Return [X, Y] of the center of cell containing provided text 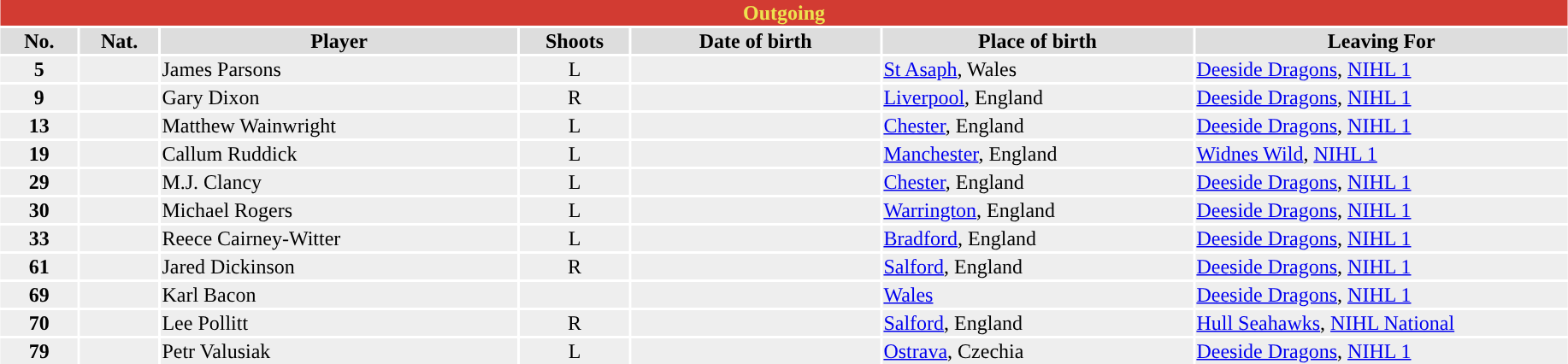
Player [339, 41]
Leaving For [1382, 41]
79 [39, 351]
Karl Bacon [339, 295]
70 [39, 323]
Reece Cairney-Witter [339, 238]
Warrington, England [1038, 210]
Wales [1038, 295]
Gary Dixon [339, 97]
Jared Dickinson [339, 267]
33 [39, 238]
James Parsons [339, 69]
Hull Seahawks, NIHL National [1382, 323]
Ostrava, Czechia [1038, 351]
5 [39, 69]
St Asaph, Wales [1038, 69]
Matthew Wainwright [339, 126]
Nat. [120, 41]
61 [39, 267]
69 [39, 295]
Shoots [575, 41]
Liverpool, England [1038, 97]
Date of birth [755, 41]
Place of birth [1038, 41]
13 [39, 126]
30 [39, 210]
19 [39, 154]
Widnes Wild, NIHL 1 [1382, 154]
M.J. Clancy [339, 182]
29 [39, 182]
Outgoing [783, 13]
Manchester, England [1038, 154]
Callum Ruddick [339, 154]
Petr Valusiak [339, 351]
Michael Rogers [339, 210]
Lee Pollitt [339, 323]
Bradford, England [1038, 238]
9 [39, 97]
No. [39, 41]
